Return the [X, Y] coordinate for the center point of the cell that contains the specified text.  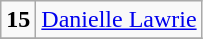
Danielle Lawrie [119, 20]
15 [18, 20]
